From the cell containing the given text, extract its center point as (x, y) coordinate. 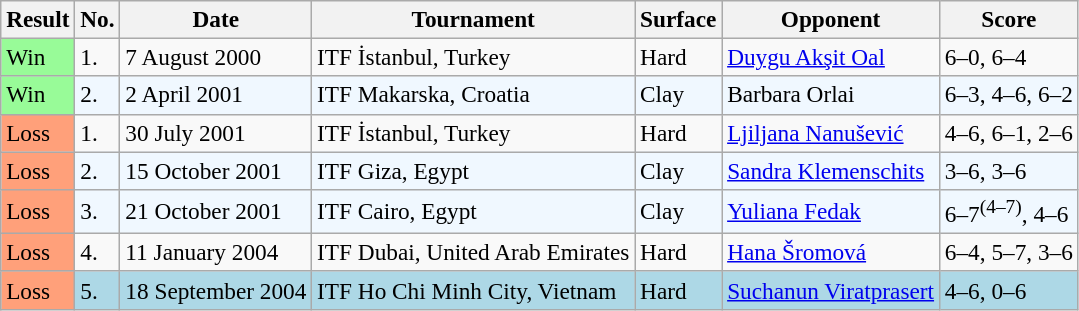
Result (38, 19)
Suchanun Viratprasert (831, 290)
Surface (678, 19)
18 September 2004 (216, 290)
6–4, 5–7, 3–6 (1008, 252)
7 August 2000 (216, 57)
ITF Dubai, United Arab Emirates (474, 252)
3. (98, 211)
3–6, 3–6 (1008, 170)
5. (98, 290)
Sandra Klemenschits (831, 170)
2 April 2001 (216, 95)
6–3, 4–6, 6–2 (1008, 95)
4. (98, 252)
No. (98, 19)
21 October 2001 (216, 211)
Score (1008, 19)
11 January 2004 (216, 252)
4–6, 6–1, 2–6 (1008, 133)
Tournament (474, 19)
Ljiljana Nanušević (831, 133)
6–0, 6–4 (1008, 57)
15 October 2001 (216, 170)
Barbara Orlai (831, 95)
6–7(4–7), 4–6 (1008, 211)
ITF Ho Chi Minh City, Vietnam (474, 290)
4–6, 0–6 (1008, 290)
ITF Makarska, Croatia (474, 95)
ITF Cairo, Egypt (474, 211)
Date (216, 19)
Duygu Akşit Oal (831, 57)
30 July 2001 (216, 133)
Hana Šromová (831, 252)
Opponent (831, 19)
ITF Giza, Egypt (474, 170)
Yuliana Fedak (831, 211)
